Identify which cell holds the provided text, then report its [X, Y] central coordinate. 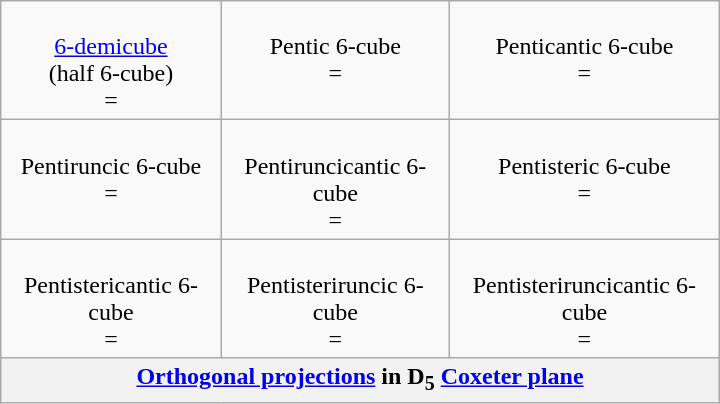
Penticantic 6-cube = [585, 60]
Pentiruncicantic 6-cube = [335, 180]
6-demicube(half 6-cube) = [111, 60]
Pentic 6-cube = [335, 60]
Pentistericantic 6-cube = [111, 298]
Pentisteriruncic 6-cube = [335, 298]
Pentisteric 6-cube = [585, 180]
Pentiruncic 6-cube = [111, 180]
Orthogonal projections in D5 Coxeter plane [360, 380]
Pentisteriruncicantic 6-cube = [585, 298]
